Pinpoint the cell where the given text exists, returning its (X, Y) midpoint coordinate. 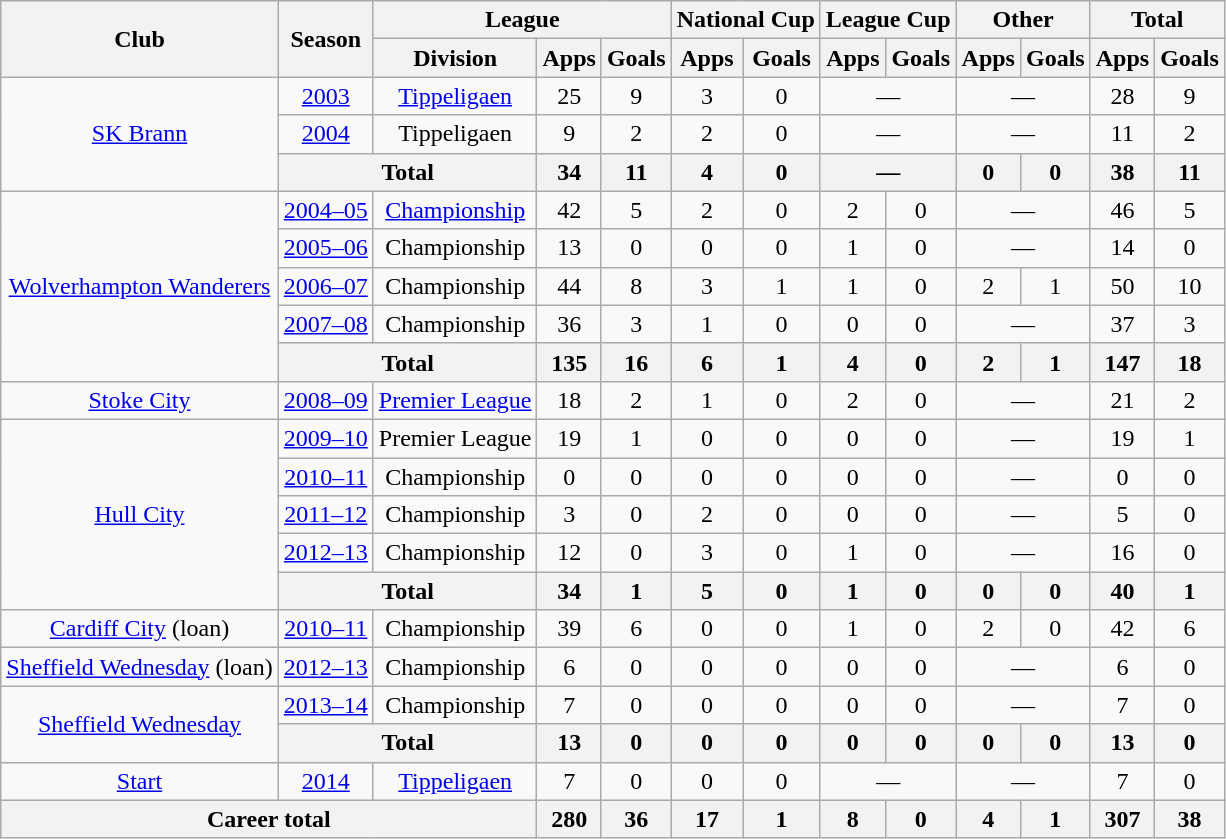
Hull City (140, 514)
307 (1122, 819)
46 (1122, 210)
League (522, 20)
40 (1122, 591)
2003 (326, 96)
Division (455, 58)
21 (1122, 400)
50 (1122, 286)
147 (1122, 362)
25 (569, 96)
2008–09 (326, 400)
Start (140, 781)
2013–14 (326, 705)
2009–10 (326, 438)
280 (569, 819)
2004 (326, 134)
Season (326, 39)
Wolverhampton Wanderers (140, 286)
14 (1122, 248)
17 (707, 819)
Stoke City (140, 400)
37 (1122, 324)
44 (569, 286)
135 (569, 362)
2014 (326, 781)
28 (1122, 96)
League Cup (888, 20)
Sheffield Wednesday (loan) (140, 667)
Cardiff City (loan) (140, 629)
2007–08 (326, 324)
2006–07 (326, 286)
2004–05 (326, 210)
National Cup (746, 20)
Club (140, 39)
2005–06 (326, 248)
Other (1023, 20)
SK Brann (140, 134)
2011–12 (326, 515)
10 (1190, 286)
Career total (269, 819)
12 (569, 553)
39 (569, 629)
Sheffield Wednesday (140, 724)
